Return the [X, Y] coordinate for the center point of the cell that contains the specified text.  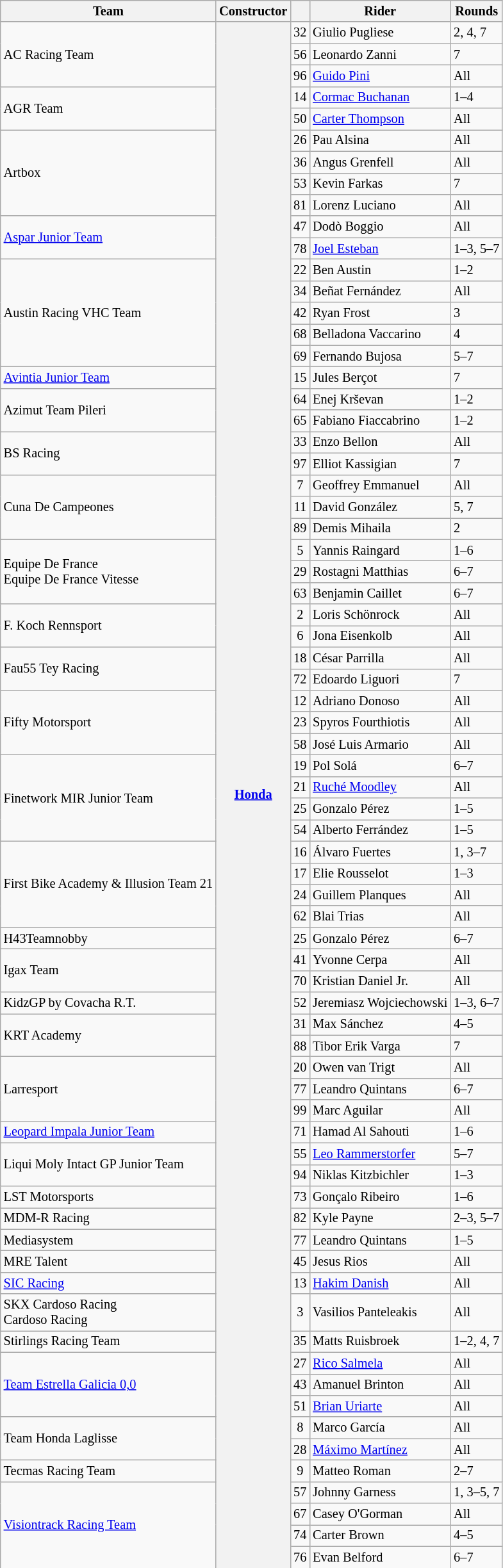
Carter Thompson [380, 119]
14 [300, 97]
8 [300, 1428]
Finetwork MIR Junior Team [108, 798]
18 [300, 658]
47 [300, 227]
José Luis Armario [380, 744]
Jona Eisenkolb [380, 636]
5 [300, 550]
45 [300, 1261]
César Parrilla [380, 658]
97 [300, 464]
17 [300, 874]
72 [300, 680]
16 [300, 852]
68 [300, 334]
KRT Academy [108, 1035]
64 [300, 399]
Kevin Farkas [380, 184]
70 [300, 981]
20 [300, 1068]
42 [300, 313]
27 [300, 1363]
Artbox [108, 173]
52 [300, 1003]
Igax Team [108, 970]
MRE Talent [108, 1261]
94 [300, 1175]
32 [300, 33]
AC Racing Team [108, 54]
Beñat Fernández [380, 291]
Vasilios Panteleakis [380, 1312]
Jesus Rios [380, 1261]
21 [300, 787]
David González [380, 507]
First Bike Academy & Illusion Team 21 [108, 884]
Rostagni Matthias [380, 571]
24 [300, 895]
Enej Krševan [380, 399]
58 [300, 744]
Fabiano Fiaccabrino [380, 421]
13 [300, 1283]
Ruché Moodley [380, 787]
36 [300, 162]
Hamad Al Sahouti [380, 1132]
Loris Schönrock [380, 615]
Austin Racing VHC Team [108, 313]
Leopard Impala Junior Team [108, 1132]
Elliot Kassigian [380, 464]
Spyros Fourthiotis [380, 723]
KidzGP by Covacha R.T. [108, 1003]
SIC Racing [108, 1283]
33 [300, 442]
Yvonne Cerpa [380, 960]
Brian Uriarte [380, 1406]
Owen van Trigt [380, 1068]
Yannis Raingard [380, 550]
54 [300, 830]
51 [300, 1406]
Jules Berçot [380, 377]
22 [300, 270]
74 [300, 1535]
96 [300, 76]
Fifty Motorsport [108, 723]
Pol Solá [380, 765]
Leonardo Zanni [380, 54]
56 [300, 54]
65 [300, 421]
Ben Austin [380, 270]
53 [300, 184]
Guillem Planques [380, 895]
Blai Trias [380, 917]
Leo Rammerstorfer [380, 1154]
81 [300, 205]
55 [300, 1154]
Ryan Frost [380, 313]
29 [300, 571]
Azimut Team Pileri [108, 410]
Niklas Kitzbichler [380, 1175]
1, 3–7 [477, 852]
1, 3–5, 7 [477, 1492]
Dodò Boggio [380, 227]
Giulio Pugliese [380, 33]
5, 7 [477, 507]
Max Sánchez [380, 1024]
Carter Brown [380, 1535]
Casey O'Gorman [380, 1514]
MDM-R Racing [108, 1218]
Rico Salmela [380, 1363]
Tecmas Racing Team [108, 1471]
Evan Belford [380, 1557]
Avintia Junior Team [108, 377]
Aspar Junior Team [108, 237]
Stirlings Racing Team [108, 1341]
Joel Esteban [380, 249]
26 [300, 140]
Máximo Martínez [380, 1450]
Marco García [380, 1428]
Tibor Erik Varga [380, 1046]
Jeremiasz Wojciechowski [380, 1003]
Guido Pini [380, 76]
Liqui Moly Intact GP Junior Team [108, 1164]
Matteo Roman [380, 1471]
Marc Aguilar [380, 1111]
Angus Grenfell [380, 162]
Cormac Buchanan [380, 97]
Enzo Bellon [380, 442]
1–3, 5–7 [477, 249]
78 [300, 249]
Rounds [477, 11]
Team Honda Laglisse [108, 1439]
34 [300, 291]
88 [300, 1046]
4 [477, 334]
89 [300, 528]
19 [300, 765]
Equipe De FranceEquipe De France Vitesse [108, 571]
BS Racing [108, 452]
Belladona Vaccarino [380, 334]
Constructor [253, 11]
Team [108, 11]
Benjamin Caillet [380, 593]
H43Teamnobby [108, 938]
Visiontrack Racing Team [108, 1524]
Kristian Daniel Jr. [380, 981]
43 [300, 1385]
Lorenz Luciano [380, 205]
28 [300, 1450]
LST Motorsports [108, 1196]
Rider [380, 11]
Adriano Donoso [380, 701]
63 [300, 593]
Gonçalo Ribeiro [380, 1196]
Álvaro Fuertes [380, 852]
Cuna De Campeones [108, 507]
Larresport [108, 1089]
15 [300, 377]
76 [300, 1557]
69 [300, 356]
Fernando Bujosa [380, 356]
57 [300, 1492]
Mediasystem [108, 1240]
Pau Alsina [380, 140]
1–2, 4, 7 [477, 1341]
Johnny Garness [380, 1492]
Demis Mihaila [380, 528]
Honda [253, 795]
2–7 [477, 1471]
Elie Rousselot [380, 874]
99 [300, 1111]
2–3, 5–7 [477, 1218]
6 [300, 636]
Alberto Ferrández [380, 830]
50 [300, 119]
73 [300, 1196]
F. Koch Rennsport [108, 625]
11 [300, 507]
2, 4, 7 [477, 33]
71 [300, 1132]
62 [300, 917]
Fau55 Tey Racing [108, 669]
Kyle Payne [380, 1218]
Team Estrella Galicia 0,0 [108, 1385]
41 [300, 960]
1–3, 6–7 [477, 1003]
Hakim Danish [380, 1283]
Amanuel Brinton [380, 1385]
AGR Team [108, 108]
SKX Cardoso RacingCardoso Racing [108, 1312]
1–4 [477, 97]
12 [300, 701]
23 [300, 723]
Geoffrey Emmanuel [380, 486]
35 [300, 1341]
67 [300, 1514]
Matts Ruisbroek [380, 1341]
82 [300, 1218]
9 [300, 1471]
31 [300, 1024]
Edoardo Liguori [380, 680]
